Extract the (X, Y) coordinate from the center of the cell holding the provided text.  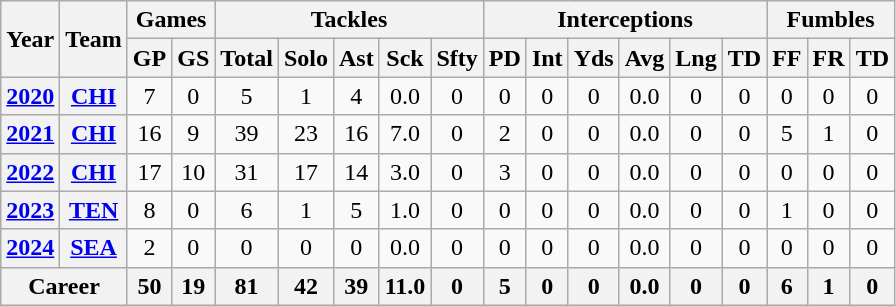
2023 (30, 210)
Team (94, 39)
FF (787, 58)
Fumbles (831, 20)
3 (504, 172)
23 (306, 134)
2022 (30, 172)
19 (194, 286)
50 (149, 286)
Sck (405, 58)
2021 (30, 134)
10 (194, 172)
7 (149, 96)
9 (194, 134)
3.0 (405, 172)
Ast (356, 58)
Interceptions (624, 20)
42 (306, 286)
4 (356, 96)
FR (828, 58)
GP (149, 58)
Year (30, 39)
Total (247, 58)
SEA (94, 248)
8 (149, 210)
Avg (644, 58)
7.0 (405, 134)
14 (356, 172)
Career (64, 286)
TEN (94, 210)
Yds (594, 58)
81 (247, 286)
1.0 (405, 210)
PD (504, 58)
Games (170, 20)
31 (247, 172)
2024 (30, 248)
2020 (30, 96)
GS (194, 58)
Lng (696, 58)
11.0 (405, 286)
Sfty (457, 58)
Tackles (349, 20)
Int (547, 58)
Solo (306, 58)
